Return (x, y) of the center of cell containing provided text 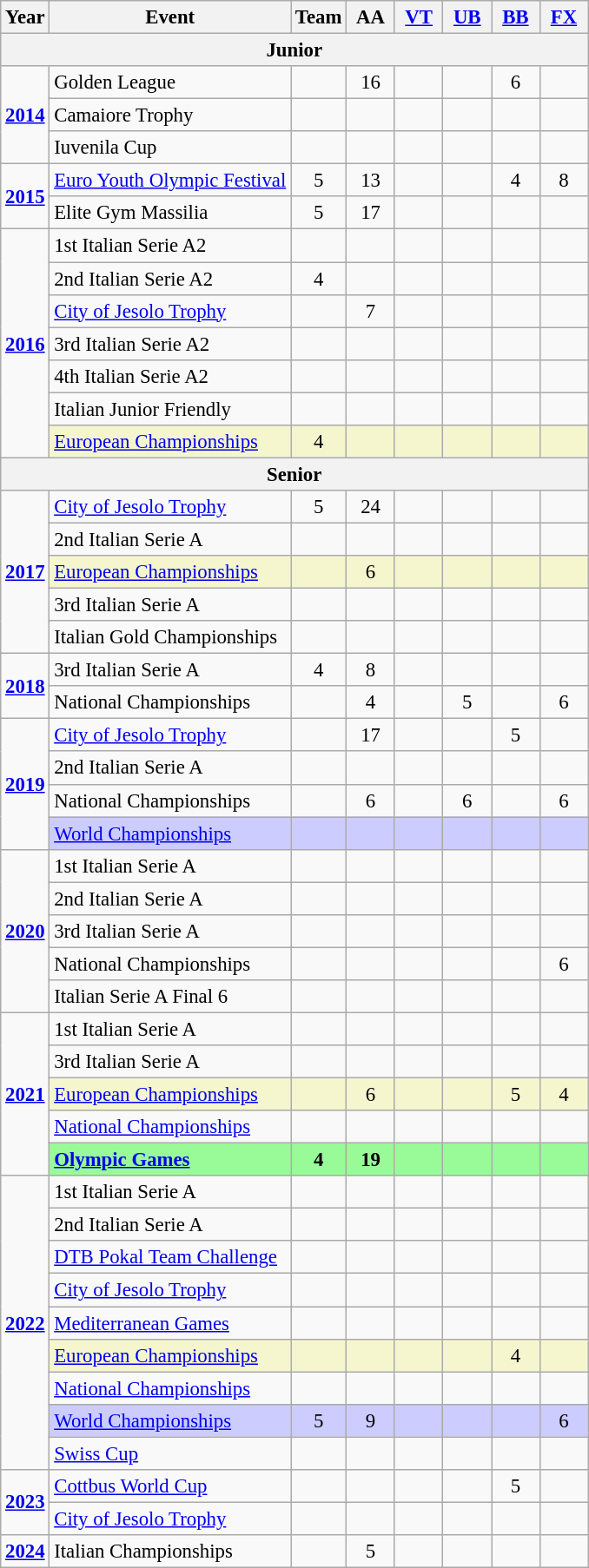
Mediterranean Games (170, 1323)
1st Italian Serie A2 (170, 246)
2nd Italian Serie A2 (170, 279)
Elite Gym Massilia (170, 213)
Olympic Games (170, 1160)
Swiss Cup (170, 1453)
Euro Youth Olympic Festival (170, 181)
2018 (25, 686)
2020 (25, 931)
2022 (25, 1322)
2023 (25, 1502)
Cottbus World Cup (170, 1486)
2017 (25, 572)
19 (371, 1160)
2024 (25, 1552)
Year (25, 17)
2016 (25, 344)
Team (319, 17)
UB (467, 17)
24 (371, 507)
Camaiore Trophy (170, 115)
Junior (294, 50)
16 (371, 82)
9 (371, 1420)
2014 (25, 115)
AA (371, 17)
Italian Junior Friendly (170, 409)
BB (516, 17)
Italian Championships (170, 1552)
Italian Gold Championships (170, 637)
2015 (25, 196)
VT (419, 17)
DTB Pokal Team Challenge (170, 1258)
13 (371, 181)
2019 (25, 784)
FX (564, 17)
7 (371, 311)
Senior (294, 474)
3rd Italian Serie A2 (170, 344)
Event (170, 17)
4th Italian Serie A2 (170, 376)
Iuvenila Cup (170, 148)
Italian Serie A Final 6 (170, 997)
2021 (25, 1094)
Golden League (170, 82)
